Provide the [X, Y] coordinate of the cell's center where the given text is located.  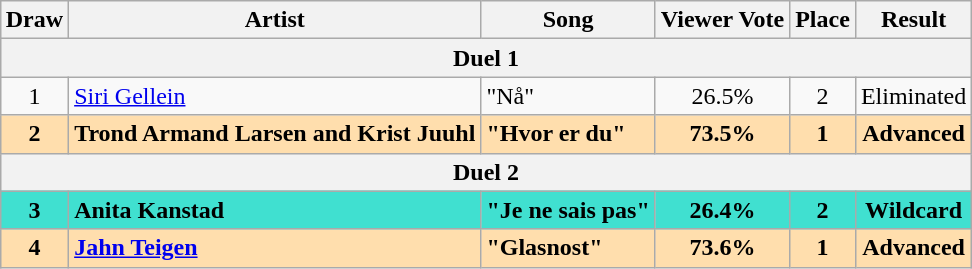
Draw [34, 20]
Place [823, 20]
Duel 2 [486, 172]
Artist [275, 20]
Song [568, 20]
Result [913, 20]
26.5% [722, 96]
Duel 1 [486, 58]
"Nå" [568, 96]
Anita Kanstad [275, 210]
Trond Armand Larsen and Krist Juuhl [275, 134]
73.6% [722, 248]
3 [34, 210]
Jahn Teigen [275, 248]
4 [34, 248]
Eliminated [913, 96]
"Je ne sais pas" [568, 210]
Viewer Vote [722, 20]
"Glasnost" [568, 248]
Siri Gellein [275, 96]
73.5% [722, 134]
26.4% [722, 210]
"Hvor er du" [568, 134]
Wildcard [913, 210]
